Return the (X, Y) coordinate for the center point of the cell that contains the specified text.  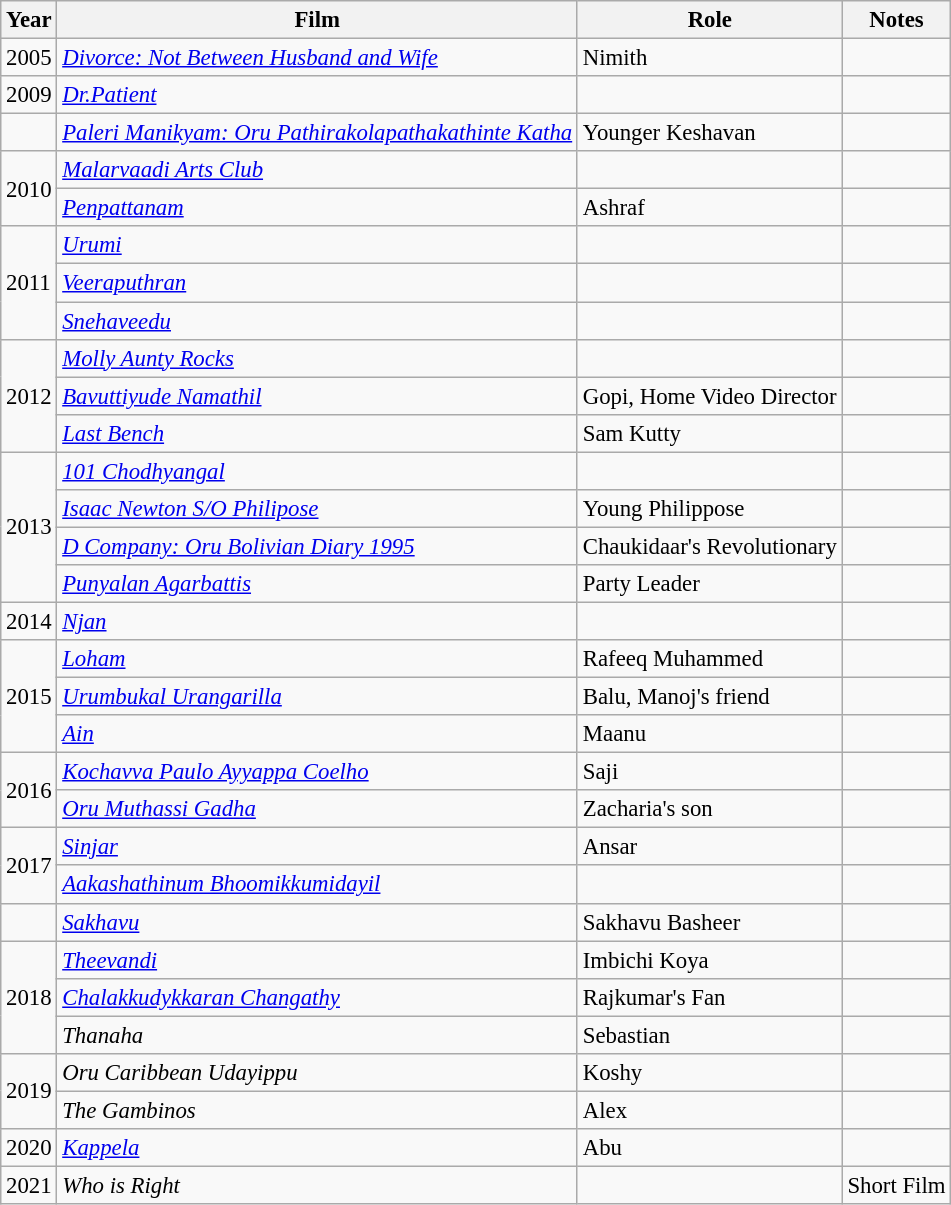
Thanaha (318, 1035)
Bavuttiyude Namathil (318, 396)
Kochavva Paulo Ayyappa Coelho (318, 772)
Abu (710, 1148)
Short Film (896, 1185)
2010 (29, 188)
Oru Muthassi Gadha (318, 809)
Zacharia's son (710, 809)
Snehaveedu (318, 321)
Ashraf (710, 208)
Film (318, 20)
Chalakkudykkaran Changathy (318, 997)
Sakhavu Basheer (710, 922)
101 Chodhyangal (318, 471)
Last Bench (318, 433)
Malarvaadi Arts Club (318, 170)
Kappela (318, 1148)
Theevandi (318, 960)
Party Leader (710, 584)
Gopi, Home Video Director (710, 396)
Njan (318, 621)
Nimith (710, 58)
2011 (29, 282)
Alex (710, 1110)
Saji (710, 772)
Ansar (710, 847)
Koshy (710, 1073)
2014 (29, 621)
Maanu (710, 734)
Sakhavu (318, 922)
Loham (318, 659)
Divorce: Not Between Husband and Wife (318, 58)
D Company: Oru Bolivian Diary 1995 (318, 546)
2017 (29, 866)
Chaukidaar's Revolutionary (710, 546)
Younger Keshavan (710, 133)
Notes (896, 20)
2020 (29, 1148)
Balu, Manoj's friend (710, 697)
Aakashathinum Bhoomikkumidayil (318, 885)
Molly Aunty Rocks (318, 358)
Urumbukal Urangarilla (318, 697)
Young Philippose (710, 509)
Ain (318, 734)
Role (710, 20)
Urumi (318, 245)
Who is Right (318, 1185)
Sam Kutty (710, 433)
2015 (29, 696)
2013 (29, 527)
Rafeeq Muhammed (710, 659)
2021 (29, 1185)
Dr.Patient (318, 95)
Punyalan Agarbattis (318, 584)
Rajkumar's Fan (710, 997)
2012 (29, 396)
2018 (29, 998)
Isaac Newton S/O Philipose (318, 509)
Paleri Manikyam: Oru Pathirakolapathakathinte Katha (318, 133)
Oru Caribbean Udayippu (318, 1073)
Imbichi Koya (710, 960)
Veeraputhran (318, 283)
The Gambinos (318, 1110)
2009 (29, 95)
2016 (29, 790)
2019 (29, 1092)
2005 (29, 58)
Sebastian (710, 1035)
Sinjar (318, 847)
Year (29, 20)
Penpattanam (318, 208)
